From the cell containing the given text, extract its center point as [x, y] coordinate. 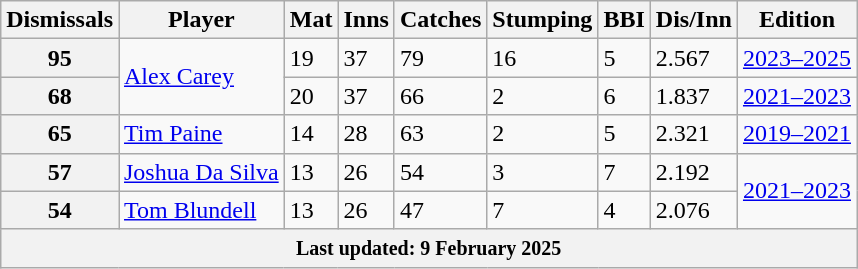
2.567 [694, 58]
Stumping [542, 20]
68 [60, 96]
6 [624, 96]
19 [311, 58]
63 [440, 134]
Joshua Da Silva [201, 172]
BBI [624, 20]
16 [542, 58]
4 [624, 210]
Alex Carey [201, 77]
Last updated: 9 February 2025 [429, 248]
2019–2021 [796, 134]
79 [440, 58]
14 [311, 134]
47 [440, 210]
66 [440, 96]
20 [311, 96]
Catches [440, 20]
3 [542, 172]
65 [60, 134]
Dismissals [60, 20]
Tom Blundell [201, 210]
57 [60, 172]
Tim Paine [201, 134]
1.837 [694, 96]
2.192 [694, 172]
Edition [796, 20]
Player [201, 20]
Mat [311, 20]
2.321 [694, 134]
2023–2025 [796, 58]
28 [366, 134]
Dis/Inn [694, 20]
95 [60, 58]
Inns [366, 20]
2.076 [694, 210]
